Provide the (x, y) coordinate of the cell's center where the given text is located.  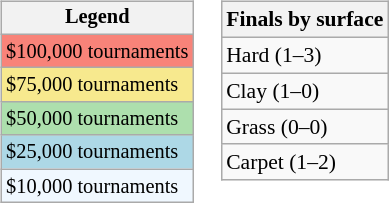
$75,000 tournaments (97, 85)
$100,000 tournaments (97, 51)
Grass (0–0) (304, 127)
Hard (1–3) (304, 55)
Clay (1–0) (304, 91)
$10,000 tournaments (97, 186)
Finals by surface (304, 20)
Carpet (1–2) (304, 162)
Legend (97, 18)
$25,000 tournaments (97, 152)
$50,000 tournaments (97, 119)
